Pinpoint the cell where the given text exists, returning its (X, Y) midpoint coordinate. 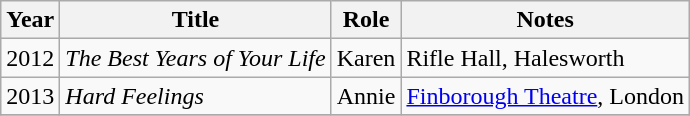
Hard Feelings (196, 96)
The Best Years of Your Life (196, 58)
Role (366, 20)
Rifle Hall, Halesworth (546, 58)
2013 (30, 96)
Finborough Theatre, London (546, 96)
Annie (366, 96)
Year (30, 20)
Title (196, 20)
2012 (30, 58)
Karen (366, 58)
Notes (546, 20)
